Identify which cell holds the provided text, then report its [x, y] central coordinate. 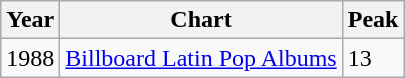
Billboard Latin Pop Albums [201, 58]
Chart [201, 20]
Year [30, 20]
13 [373, 58]
1988 [30, 58]
Peak [373, 20]
